From the cell containing the given text, extract its center point as [X, Y] coordinate. 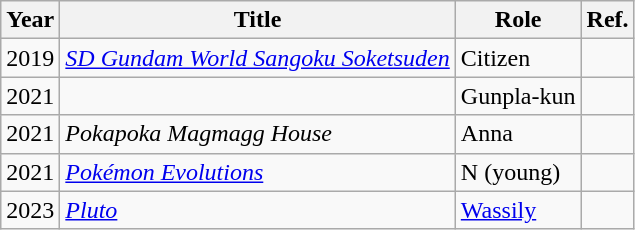
Title [258, 20]
Pokémon Evolutions [258, 172]
2019 [30, 58]
Citizen [518, 58]
Pluto [258, 210]
2023 [30, 210]
Role [518, 20]
Gunpla-kun [518, 96]
Wassily [518, 210]
N (young) [518, 172]
Anna [518, 134]
Pokapoka Magmagg House [258, 134]
Ref. [608, 20]
SD Gundam World Sangoku Soketsuden [258, 58]
Year [30, 20]
